From the cell containing the given text, extract its center point as [x, y] coordinate. 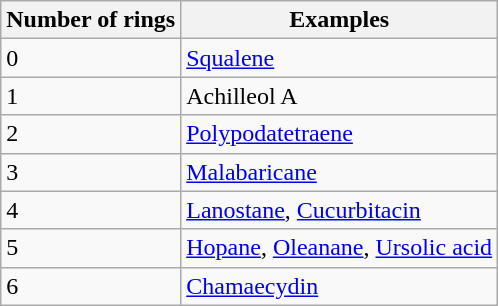
3 [91, 172]
0 [91, 58]
Examples [340, 20]
5 [91, 248]
Number of rings [91, 20]
6 [91, 286]
2 [91, 134]
Hopane, Oleanane, Ursolic acid [340, 248]
1 [91, 96]
Polypodatetraene [340, 134]
Achilleol A [340, 96]
Chamaecydin [340, 286]
Squalene [340, 58]
4 [91, 210]
Lanostane, Cucurbitacin [340, 210]
Malabaricane [340, 172]
